Pinpoint the cell where the given text exists, returning its [x, y] midpoint coordinate. 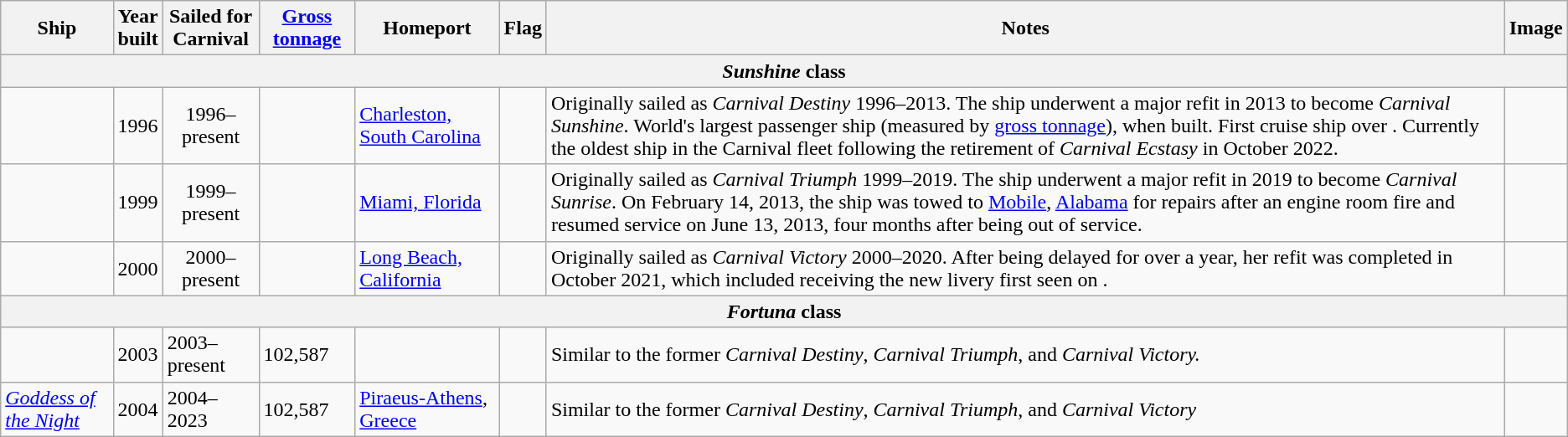
1999 [137, 203]
Similar to the former Carnival Destiny, Carnival Triumph, and Carnival Victory [1025, 409]
Notes [1025, 28]
2000 [137, 268]
Sailed forCarnival [211, 28]
1996–present [211, 126]
Fortuna class [784, 311]
Image [1536, 28]
Similar to the former Carnival Destiny, Carnival Triumph, and Carnival Victory. [1025, 355]
Homeport [427, 28]
Gross tonnage [307, 28]
2003 [137, 355]
2004–2023 [211, 409]
1996 [137, 126]
Goddess of the Night [57, 409]
Yearbuilt [137, 28]
1999–present [211, 203]
Sunshine class [784, 71]
Miami, Florida [427, 203]
2004 [137, 409]
Piraeus-Athens, Greece [427, 409]
2003–present [211, 355]
Long Beach, California [427, 268]
Charleston, South Carolina [427, 126]
2000–present [211, 268]
Ship [57, 28]
Flag [523, 28]
